Search for the cell housing the specified text and yield its (x, y) center coordinate. 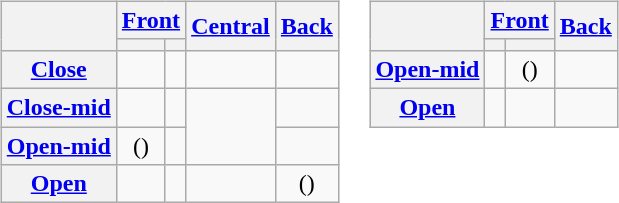
Close-mid (58, 107)
Central (231, 26)
Close (58, 69)
